Capture the cell that displays the provided text and extract its [X, Y] central coordinate. 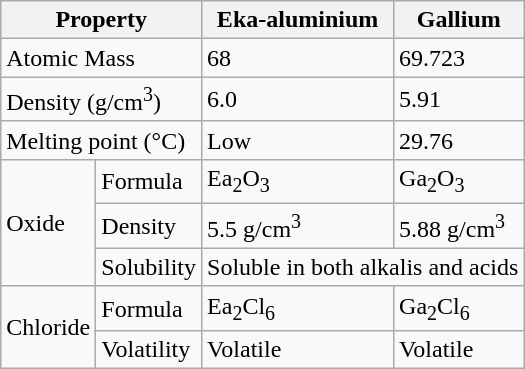
Ga2Cl6 [459, 308]
6.0 [298, 100]
Ea2O3 [298, 181]
Oxide [48, 222]
Ga2O3 [459, 181]
Melting point (°C) [102, 140]
Low [298, 140]
Eka-aluminium [298, 20]
5.88 g/cm3 [459, 226]
Ea2Cl6 [298, 308]
5.5 g/cm3 [298, 226]
68 [298, 58]
Density (g/cm3) [102, 100]
Volatility [149, 350]
Solubility [149, 267]
69.723 [459, 58]
29.76 [459, 140]
Gallium [459, 20]
5.91 [459, 100]
Chloride [48, 327]
Atomic Mass [102, 58]
Property [102, 20]
Density [149, 226]
Soluble in both alkalis and acids [363, 267]
